Determine the (x, y) coordinate at the center of the cell enclosing the given text.  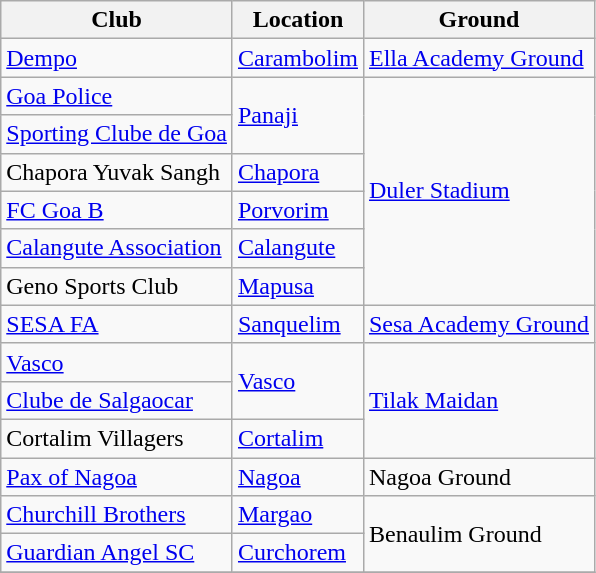
Clube de Salgaocar (117, 400)
FC Goa B (117, 210)
Guardian Angel SC (117, 553)
Sporting Clube de Goa (117, 134)
Cortalim Villagers (117, 438)
Pax of Nagoa (117, 477)
SESA FA (117, 324)
Churchill Brothers (117, 515)
Calangute (298, 248)
Sanquelim (298, 324)
Calangute Association (117, 248)
Dempo (117, 58)
Duler Stadium (478, 191)
Location (298, 20)
Tilak Maidan (478, 400)
Porvorim (298, 210)
Ella Academy Ground (478, 58)
Curchorem (298, 553)
Sesa Academy Ground (478, 324)
Panaji (298, 115)
Chapora Yuvak Sangh (117, 172)
Goa Police (117, 96)
Mapusa (298, 286)
Cortalim (298, 438)
Carambolim (298, 58)
Geno Sports Club (117, 286)
Chapora (298, 172)
Margao (298, 515)
Benaulim Ground (478, 534)
Nagoa (298, 477)
Nagoa Ground (478, 477)
Ground (478, 20)
Club (117, 20)
